Search for the cell housing the specified text and yield its [x, y] center coordinate. 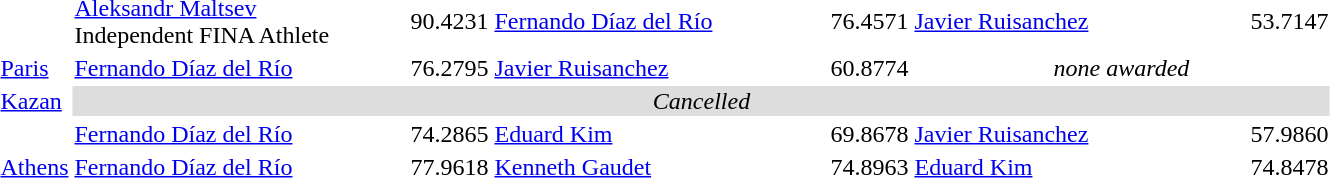
60.8774 [870, 68]
Eduard Kim [660, 134]
74.2865 [450, 134]
Cancelled [702, 101]
none awarded [1122, 68]
76.2795 [450, 68]
69.8678 [870, 134]
57.9860 [1290, 134]
